Capture the cell that displays the provided text and extract its (x, y) central coordinate. 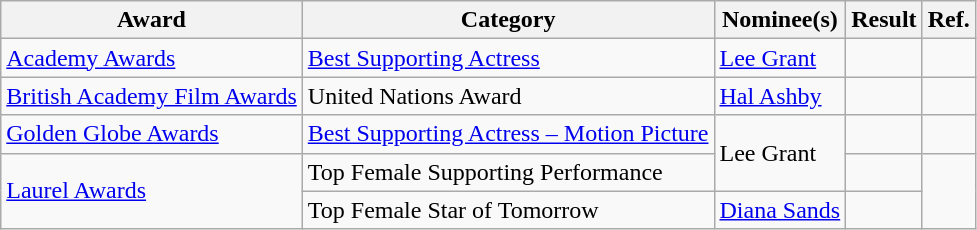
Golden Globe Awards (152, 134)
Academy Awards (152, 58)
United Nations Award (508, 96)
Top Female Star of Tomorrow (508, 210)
Category (508, 20)
Award (152, 20)
Laurel Awards (152, 191)
Result (884, 20)
Diana Sands (780, 210)
Top Female Supporting Performance (508, 172)
Best Supporting Actress – Motion Picture (508, 134)
Ref. (948, 20)
Best Supporting Actress (508, 58)
British Academy Film Awards (152, 96)
Nominee(s) (780, 20)
Hal Ashby (780, 96)
